Output the (X, Y) coordinate of the center of the cell containing the given text.  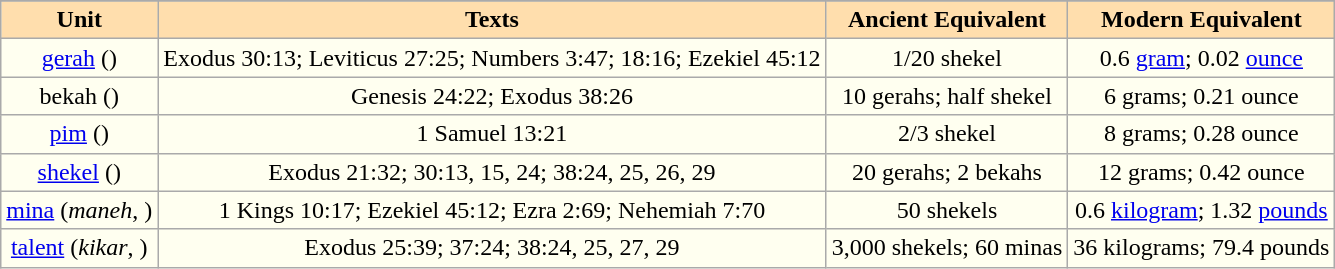
Ancient Equivalent (947, 20)
Modern Equivalent (1202, 20)
mina (maneh, ) (80, 210)
0.6 kilogram; 1.32 pounds (1202, 210)
6 grams; 0.21 ounce (1202, 96)
Exodus 30:13; Leviticus 27:25; Numbers 3:47; 18:16; Ezekiel 45:12 (492, 58)
Texts (492, 20)
12 grams; 0.42 ounce (1202, 172)
gerah () (80, 58)
shekel () (80, 172)
Genesis 24:22; Exodus 38:26 (492, 96)
1 Kings 10:17; Ezekiel 45:12; Ezra 2:69; Nehemiah 7:70 (492, 210)
Exodus 25:39; 37:24; 38:24, 25, 27, 29 (492, 248)
bekah () (80, 96)
36 kilograms; 79.4 pounds (1202, 248)
1 Samuel 13:21 (492, 134)
3,000 shekels; 60 minas (947, 248)
Exodus 21:32; 30:13, 15, 24; 38:24, 25, 26, 29 (492, 172)
Unit (80, 20)
20 gerahs; 2 bekahs (947, 172)
0.6 gram; 0.02 ounce (1202, 58)
8 grams; 0.28 ounce (1202, 134)
10 gerahs; half shekel (947, 96)
1/20 shekel (947, 58)
talent (kikar, ) (80, 248)
pim () (80, 134)
2/3 shekel (947, 134)
50 shekels (947, 210)
